Search for the cell housing the specified text and yield its [x, y] center coordinate. 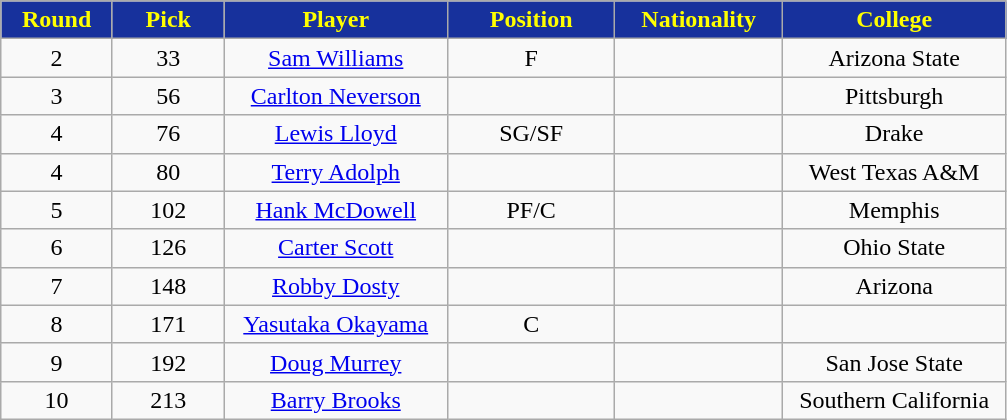
Nationality [699, 20]
SG/SF [531, 134]
33 [168, 58]
8 [57, 324]
7 [57, 286]
171 [168, 324]
Carter Scott [336, 248]
Round [57, 20]
Doug Murrey [336, 362]
76 [168, 134]
6 [57, 248]
56 [168, 96]
Arizona [894, 286]
Carlton Neverson [336, 96]
213 [168, 400]
Sam Williams [336, 58]
10 [57, 400]
Terry Adolph [336, 172]
F [531, 58]
Pick [168, 20]
Southern California [894, 400]
Barry Brooks [336, 400]
Position [531, 20]
Arizona State [894, 58]
Memphis [894, 210]
80 [168, 172]
Player [336, 20]
9 [57, 362]
Lewis Lloyd [336, 134]
PF/C [531, 210]
C [531, 324]
5 [57, 210]
San Jose State [894, 362]
Drake [894, 134]
College [894, 20]
148 [168, 286]
3 [57, 96]
West Texas A&M [894, 172]
Robby Dosty [336, 286]
Ohio State [894, 248]
102 [168, 210]
2 [57, 58]
Yasutaka Okayama [336, 324]
192 [168, 362]
Hank McDowell [336, 210]
Pittsburgh [894, 96]
126 [168, 248]
